Identify which cell holds the provided text, then report its [x, y] central coordinate. 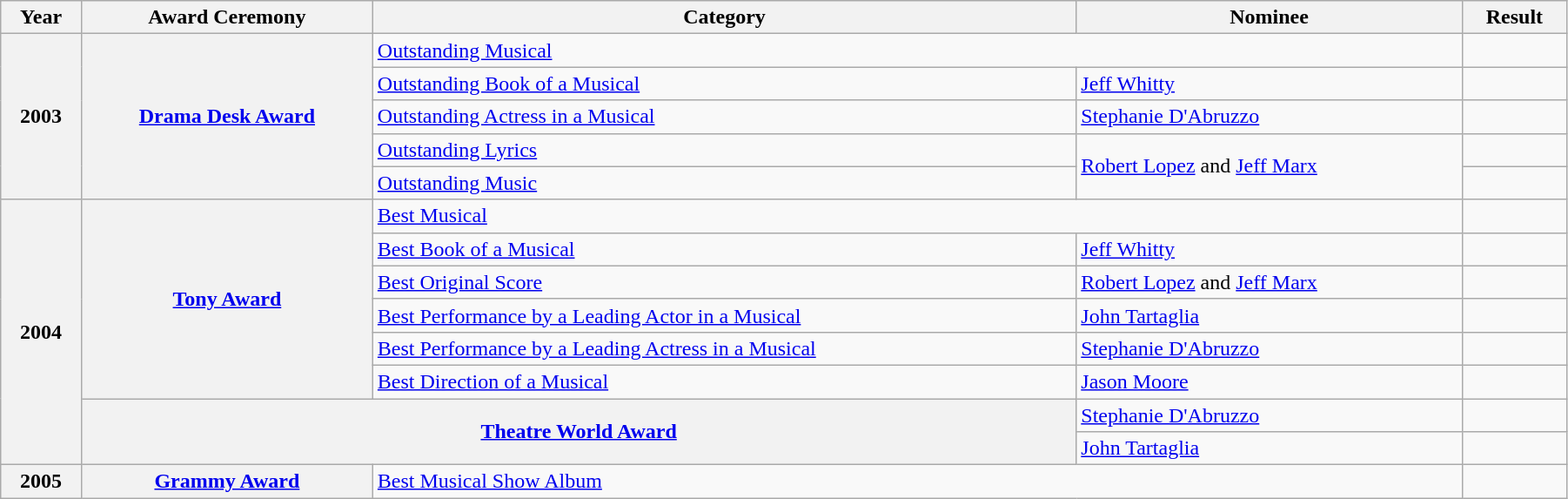
Outstanding Music [724, 183]
2003 [42, 117]
Year [42, 17]
Drama Desk Award [226, 117]
Theatre World Award [578, 432]
Best Direction of a Musical [724, 381]
Best Original Score [724, 282]
Best Performance by a Leading Actor in a Musical [724, 315]
Category [724, 17]
2005 [42, 482]
Nominee [1270, 17]
Best Musical Show Album [917, 482]
Best Musical [917, 216]
Outstanding Musical [917, 51]
2004 [42, 332]
Outstanding Lyrics [724, 150]
Best Book of a Musical [724, 249]
Award Ceremony [226, 17]
Jason Moore [1270, 381]
Best Performance by a Leading Actress in a Musical [724, 348]
Outstanding Actress in a Musical [724, 117]
Result [1514, 17]
Tony Award [226, 299]
Outstanding Book of a Musical [724, 84]
Grammy Award [226, 482]
